Pinpoint the cell where the given text exists, returning its (x, y) midpoint coordinate. 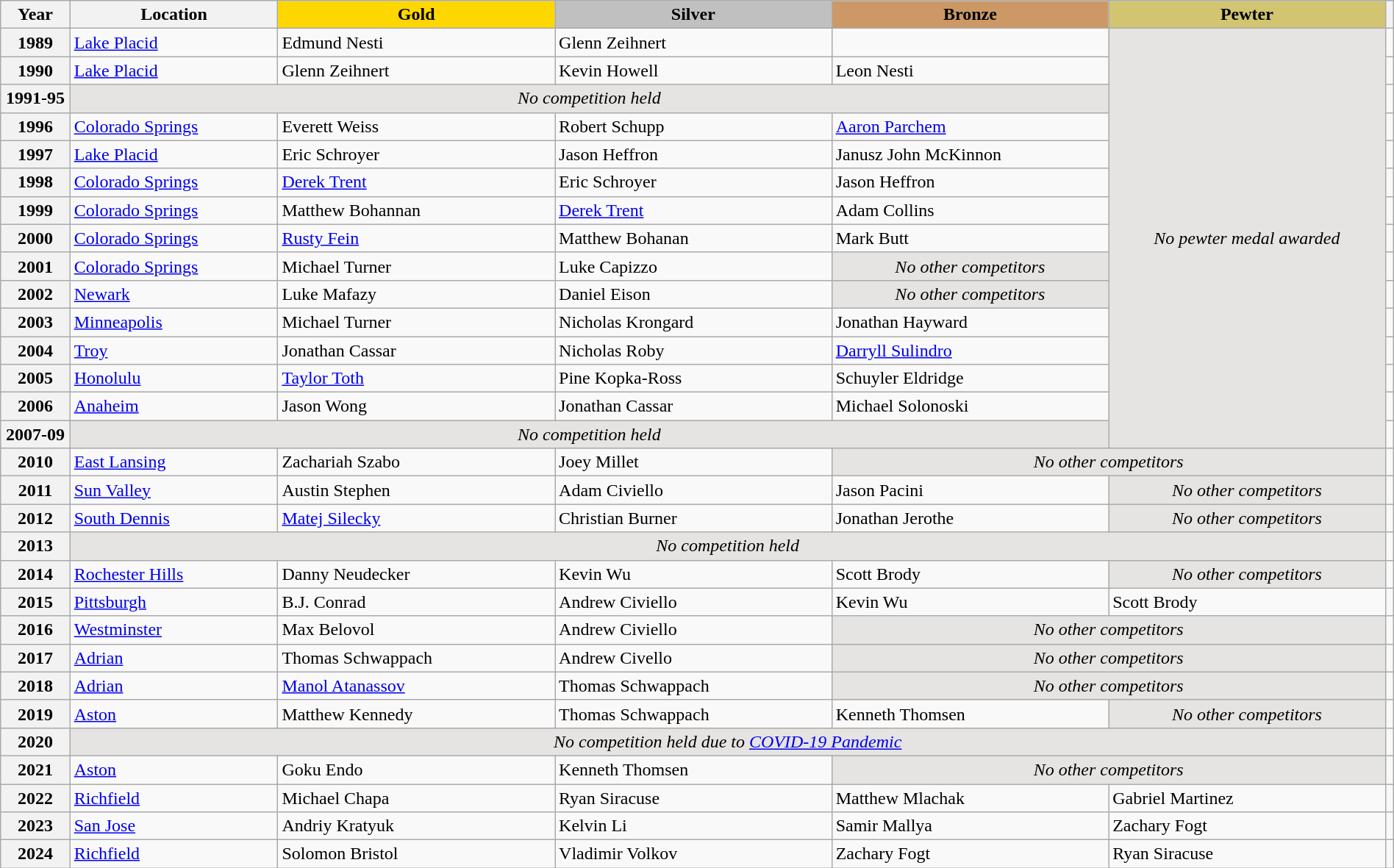
1998 (35, 182)
1997 (35, 154)
Minneapolis (174, 322)
Leon Nesti (971, 71)
Pine Kopka-Ross (694, 379)
Edmund Nesti (416, 43)
Kevin Howell (694, 71)
Luke Mafazy (416, 294)
Adam Collins (971, 210)
2015 (35, 602)
Max Belovol (416, 630)
Jason Pacini (971, 490)
No pewter medal awarded (1247, 238)
Nicholas Krongard (694, 322)
2013 (35, 546)
Pittsburgh (174, 602)
Samir Mallya (971, 826)
2010 (35, 462)
2016 (35, 630)
1996 (35, 126)
East Lansing (174, 462)
Janusz John McKinnon (971, 154)
2024 (35, 854)
2006 (35, 406)
Jason Wong (416, 406)
2017 (35, 658)
2003 (35, 322)
San Jose (174, 826)
Joey Millet (694, 462)
Anaheim (174, 406)
Gabriel Martinez (1247, 797)
Goku Endo (416, 770)
Honolulu (174, 379)
Solomon Bristol (416, 854)
2012 (35, 518)
Gold (416, 15)
Schuyler Eldridge (971, 379)
Christian Burner (694, 518)
1989 (35, 43)
1999 (35, 210)
Adam Civiello (694, 490)
Rochester Hills (174, 574)
Danny Neudecker (416, 574)
Matthew Bohannan (416, 210)
2004 (35, 351)
Westminster (174, 630)
Jonathan Hayward (971, 322)
Troy (174, 351)
Matthew Kennedy (416, 714)
Location (174, 15)
2001 (35, 266)
2023 (35, 826)
Michael Solonoski (971, 406)
Andrew Civello (694, 658)
Bronze (971, 15)
Aaron Parchem (971, 126)
Michael Chapa (416, 797)
Kelvin Li (694, 826)
2018 (35, 686)
Taylor Toth (416, 379)
Austin Stephen (416, 490)
Rusty Fein (416, 238)
2005 (35, 379)
2014 (35, 574)
1990 (35, 71)
Luke Capizzo (694, 266)
Matthew Bohanan (694, 238)
Vladimir Volkov (694, 854)
Year (35, 15)
Daniel Eison (694, 294)
Silver (694, 15)
Mark Butt (971, 238)
Andriy Kratyuk (416, 826)
2000 (35, 238)
Nicholas Roby (694, 351)
Sun Valley (174, 490)
2019 (35, 714)
1991-95 (35, 98)
2007-09 (35, 434)
Pewter (1247, 15)
Matej Silecky (416, 518)
2022 (35, 797)
South Dennis (174, 518)
B.J. Conrad (416, 602)
Manol Atanassov (416, 686)
Newark (174, 294)
Darryll Sulindro (971, 351)
Jonathan Jerothe (971, 518)
2011 (35, 490)
Robert Schupp (694, 126)
2002 (35, 294)
Everett Weiss (416, 126)
2020 (35, 742)
No competition held due to COVID-19 Pandemic (728, 742)
2021 (35, 770)
Zachariah Szabo (416, 462)
Matthew Mlachak (971, 797)
